Scan for the cell matching the given text and deliver its [X, Y] coordinate at center. 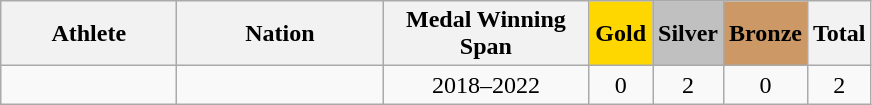
Athlete [89, 34]
Silver [688, 34]
Gold [621, 34]
Total [840, 34]
Bronze [766, 34]
Medal Winning Span [486, 34]
Nation [280, 34]
2018–2022 [486, 85]
